Find where the given text appears and provide that cell's center as (X, Y) coordinate. 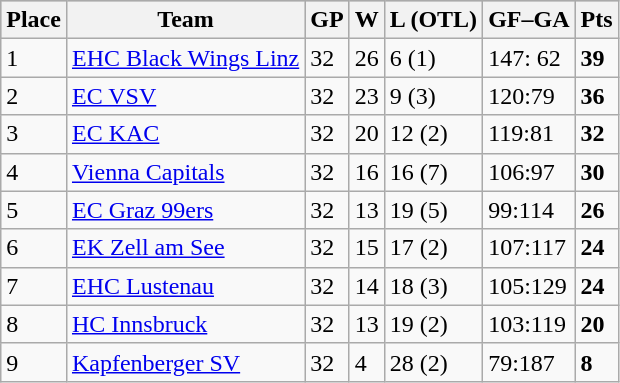
16 (366, 172)
107:117 (529, 248)
Team (185, 20)
Kapfenberger SV (185, 362)
15 (366, 248)
147: 62 (529, 58)
EC KAC (185, 134)
9 (3) (433, 96)
Place (34, 20)
EC Graz 99ers (185, 210)
30 (596, 172)
1 (34, 58)
120:79 (529, 96)
5 (34, 210)
7 (34, 286)
39 (596, 58)
EHC Lustenau (185, 286)
14 (366, 286)
HC Innsbruck (185, 324)
17 (2) (433, 248)
L (OTL) (433, 20)
106:97 (529, 172)
18 (3) (433, 286)
GP (327, 20)
EHC Black Wings Linz (185, 58)
EK Zell am See (185, 248)
Pts (596, 20)
19 (5) (433, 210)
103:119 (529, 324)
EC VSV (185, 96)
36 (596, 96)
6 (1) (433, 58)
105:129 (529, 286)
16 (7) (433, 172)
19 (2) (433, 324)
28 (2) (433, 362)
3 (34, 134)
GF–GA (529, 20)
Vienna Capitals (185, 172)
119:81 (529, 134)
W (366, 20)
23 (366, 96)
99:114 (529, 210)
79:187 (529, 362)
12 (2) (433, 134)
6 (34, 248)
9 (34, 362)
2 (34, 96)
